Output the [x, y] coordinate of the center of the cell containing the given text.  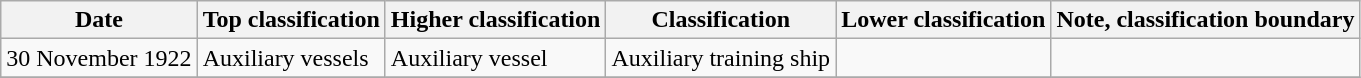
Classification [721, 20]
Lower classification [944, 20]
Higher classification [496, 20]
Auxiliary vessels [291, 58]
Date [99, 20]
Auxiliary training ship [721, 58]
Note, classification boundary [1206, 20]
Auxiliary vessel [496, 58]
Top classification [291, 20]
30 November 1922 [99, 58]
